Extract the (X, Y) coordinate from the center of the cell holding the provided text.  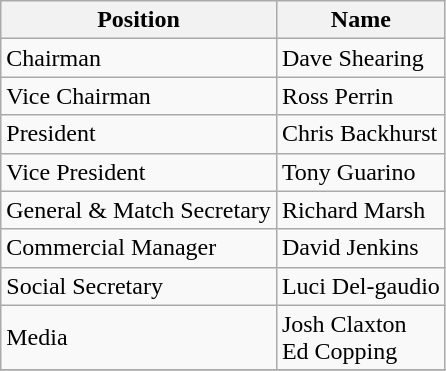
Chris Backhurst (360, 134)
Luci Del-gaudio (360, 286)
President (139, 134)
Chairman (139, 58)
General & Match Secretary (139, 210)
Name (360, 20)
Tony Guarino (360, 172)
Josh Claxton Ed Copping (360, 338)
Vice Chairman (139, 96)
David Jenkins (360, 248)
Vice President (139, 172)
Social Secretary (139, 286)
Commercial Manager (139, 248)
Position (139, 20)
Richard Marsh (360, 210)
Ross Perrin (360, 96)
Dave Shearing (360, 58)
Media (139, 338)
